Provide the [x, y] coordinate of the cell's center where the given text is located.  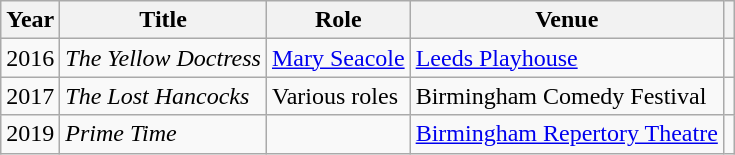
Mary Seacole [338, 58]
Various roles [338, 96]
Role [338, 20]
Prime Time [164, 134]
Birmingham Repertory Theatre [566, 134]
2017 [30, 96]
Year [30, 20]
The Yellow Doctress [164, 58]
2019 [30, 134]
Leeds Playhouse [566, 58]
The Lost Hancocks [164, 96]
Birmingham Comedy Festival [566, 96]
Title [164, 20]
Venue [566, 20]
2016 [30, 58]
